Determine the [x, y] coordinate at the center of the cell enclosing the given text.  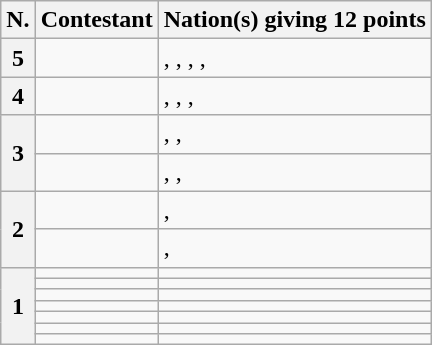
, , , , [294, 58]
N. [18, 20]
1 [18, 306]
Contestant [96, 20]
, , , [294, 96]
2 [18, 229]
Nation(s) giving 12 points [294, 20]
4 [18, 96]
3 [18, 153]
5 [18, 58]
